Determine the (X, Y) coordinate at the center of the cell enclosing the given text.  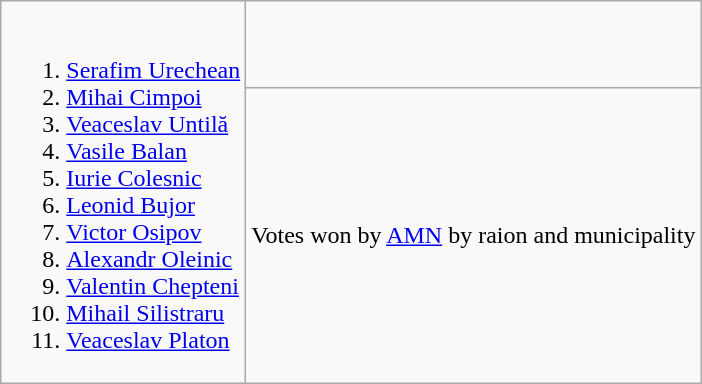
Votes won by AMN by raion and municipality (474, 236)
